Determine the (x, y) coordinate at the center of the cell enclosing the given text.  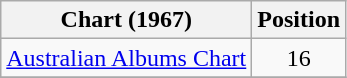
16 (299, 58)
Position (299, 20)
Chart (1967) (126, 20)
Australian Albums Chart (126, 58)
